Provide the [X, Y] coordinate of the cell's center where the given text is located.  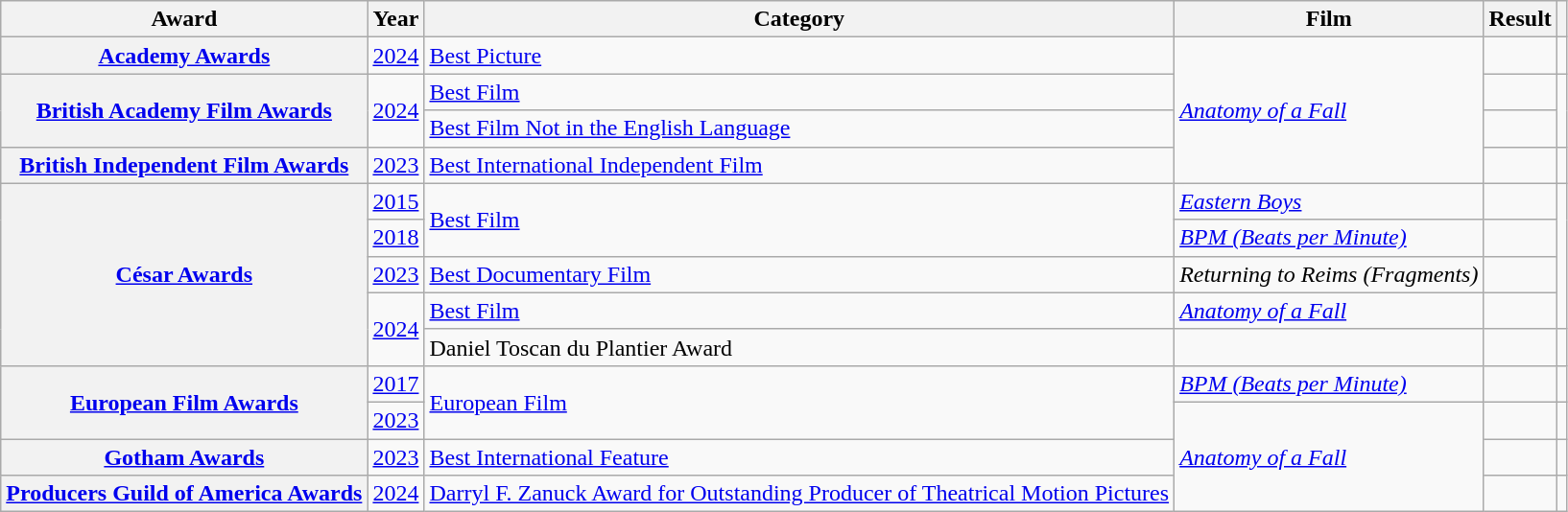
2017 [395, 384]
Year [395, 19]
Best International Independent Film [799, 165]
Producers Guild of America Awards [184, 494]
2018 [395, 238]
Returning to Reims (Fragments) [1329, 274]
British Academy Film Awards [184, 110]
Film [1329, 19]
Darryl F. Zanuck Award for Outstanding Producer of Theatrical Motion Pictures [799, 494]
Academy Awards [184, 56]
César Awards [184, 274]
2015 [395, 201]
Best Picture [799, 56]
Gotham Awards [184, 457]
Eastern Boys [1329, 201]
European Film Awards [184, 402]
British Independent Film Awards [184, 165]
Category [799, 19]
Result [1520, 19]
Best Film Not in the English Language [799, 128]
European Film [799, 402]
Best Documentary Film [799, 274]
Daniel Toscan du Plantier Award [799, 347]
Best International Feature [799, 457]
Award [184, 19]
